Return the [X, Y] coordinate for the center point of the cell that contains the specified text.  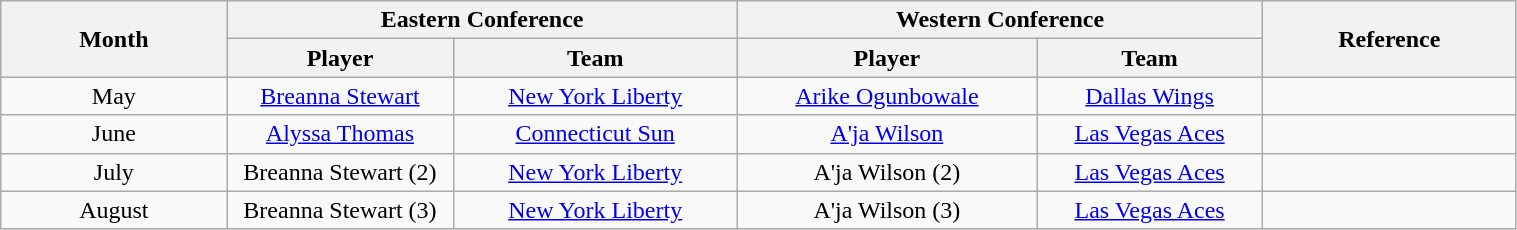
July [114, 172]
Connecticut Sun [595, 134]
Arike Ogunbowale [886, 96]
June [114, 134]
Alyssa Thomas [340, 134]
May [114, 96]
A'ja Wilson (3) [886, 210]
A'ja Wilson [886, 134]
Reference [1390, 39]
Dallas Wings [1149, 96]
August [114, 210]
Month [114, 39]
Western Conference [1000, 20]
Breanna Stewart [340, 96]
A'ja Wilson (2) [886, 172]
Breanna Stewart (3) [340, 210]
Breanna Stewart (2) [340, 172]
Eastern Conference [482, 20]
